Output the (X, Y) coordinate of the center of the cell containing the given text.  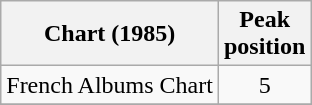
Chart (1985) (110, 34)
5 (264, 85)
French Albums Chart (110, 85)
Peakposition (264, 34)
